Return (x, y) of the center of cell containing provided text 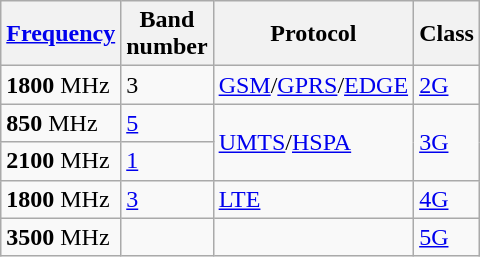
Protocol (313, 34)
3500 MHz (61, 237)
1 (167, 161)
Frequency (61, 34)
UMTS/HSPA (313, 142)
5 (167, 123)
LTE (313, 199)
5G (447, 237)
Band number (167, 34)
850 MHz (61, 123)
Class (447, 34)
GSM/GPRS/EDGE (313, 85)
2G (447, 85)
3G (447, 142)
4G (447, 199)
2100 MHz (61, 161)
